For the text-containing cell, return its midpoint in [x, y] coordinate format. 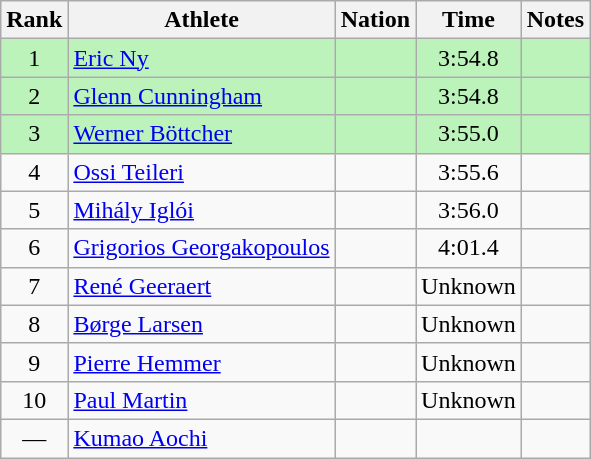
René Geeraert [202, 286]
4 [34, 172]
10 [34, 400]
Mihály Iglói [202, 210]
4:01.4 [469, 248]
— [34, 438]
Glenn Cunningham [202, 96]
Pierre Hemmer [202, 362]
3:55.0 [469, 134]
Børge Larsen [202, 324]
Grigorios Georgakopoulos [202, 248]
3:56.0 [469, 210]
Kumao Aochi [202, 438]
3:55.6 [469, 172]
Rank [34, 20]
9 [34, 362]
7 [34, 286]
Notes [555, 20]
8 [34, 324]
5 [34, 210]
2 [34, 96]
Paul Martin [202, 400]
6 [34, 248]
Eric Ny [202, 58]
Werner Böttcher [202, 134]
Time [469, 20]
1 [34, 58]
Ossi Teileri [202, 172]
3 [34, 134]
Nation [375, 20]
Athlete [202, 20]
